Identify which cell holds the provided text, then report its [X, Y] central coordinate. 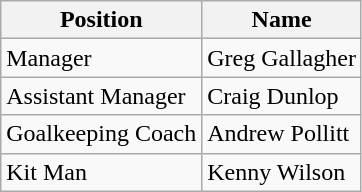
Kit Man [102, 172]
Greg Gallagher [282, 58]
Kenny Wilson [282, 172]
Name [282, 20]
Andrew Pollitt [282, 134]
Goalkeeping Coach [102, 134]
Assistant Manager [102, 96]
Position [102, 20]
Manager [102, 58]
Craig Dunlop [282, 96]
